Pinpoint the cell where the given text exists, returning its [x, y] midpoint coordinate. 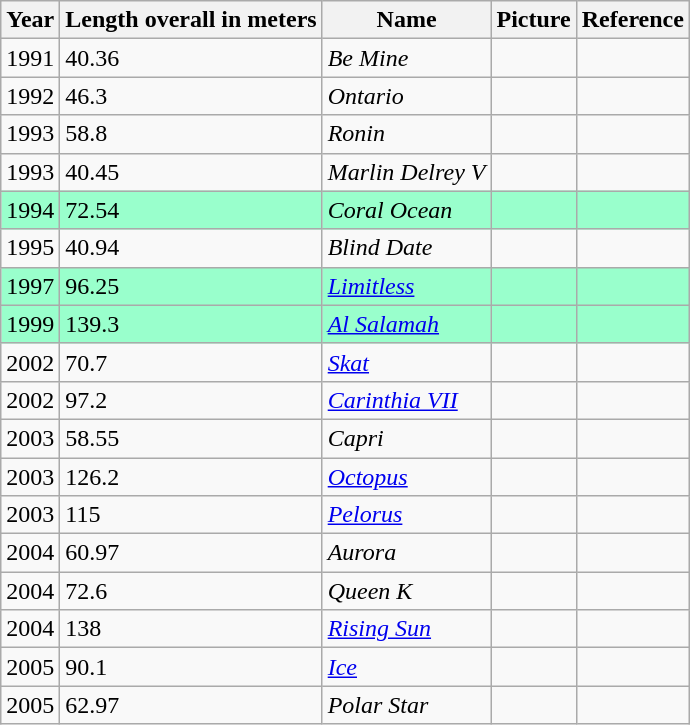
1991 [30, 58]
126.2 [191, 477]
Be Mine [406, 58]
1999 [30, 324]
Carinthia VII [406, 400]
Year [30, 20]
58.8 [191, 134]
72.6 [191, 591]
Ontario [406, 96]
Length overall in meters [191, 20]
Ronin [406, 134]
Queen K [406, 591]
40.94 [191, 248]
46.3 [191, 96]
Al Salamah [406, 324]
Name [406, 20]
70.7 [191, 362]
Picture [534, 20]
115 [191, 515]
1992 [30, 96]
40.36 [191, 58]
90.1 [191, 667]
Octopus [406, 477]
Rising Sun [406, 629]
138 [191, 629]
97.2 [191, 400]
Aurora [406, 553]
40.45 [191, 172]
72.54 [191, 210]
Blind Date [406, 248]
1997 [30, 286]
Marlin Delrey V [406, 172]
62.97 [191, 705]
Skat [406, 362]
Reference [632, 20]
58.55 [191, 438]
Polar Star [406, 705]
Capri [406, 438]
139.3 [191, 324]
Pelorus [406, 515]
Limitless [406, 286]
1994 [30, 210]
96.25 [191, 286]
60.97 [191, 553]
Coral Ocean [406, 210]
Ice [406, 667]
1995 [30, 248]
